Output the [X, Y] coordinate of the center of the cell containing the given text.  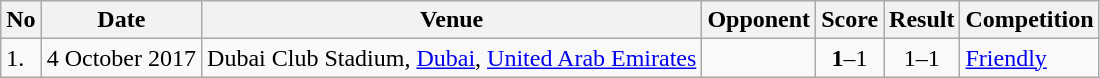
Score [850, 20]
Opponent [759, 20]
Dubai Club Stadium, Dubai, United Arab Emirates [452, 58]
1. [21, 58]
Result [922, 20]
Venue [452, 20]
Competition [1030, 20]
Date [121, 20]
No [21, 20]
4 October 2017 [121, 58]
Friendly [1030, 58]
